For the text-containing cell, return its midpoint in [X, Y] coordinate format. 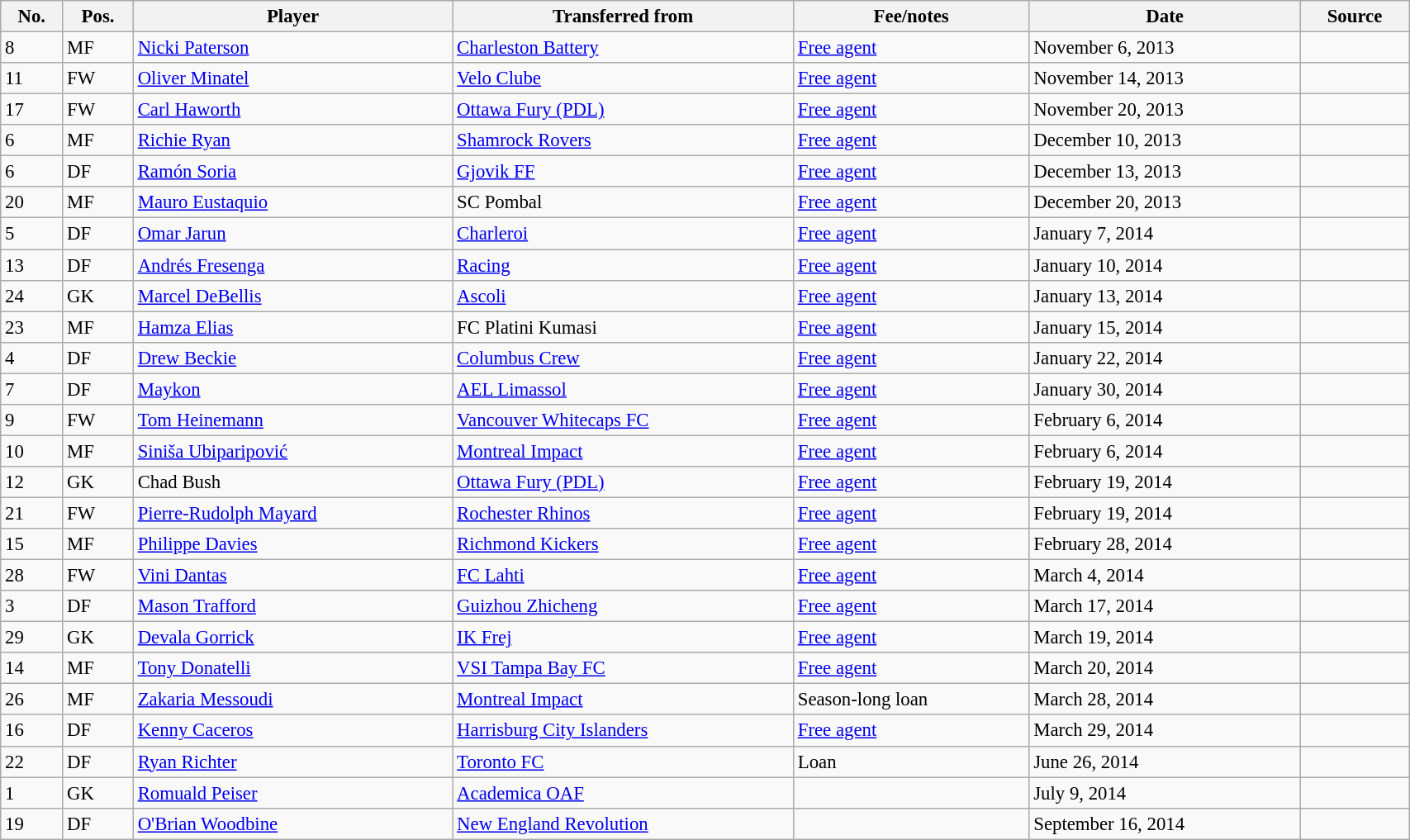
January 15, 2014 [1165, 327]
Richie Ryan [292, 140]
Richmond Kickers [623, 544]
12 [31, 482]
Nicki Paterson [292, 48]
7 [31, 389]
December 10, 2013 [1165, 140]
Ramón Soria [292, 172]
24 [31, 296]
Source [1355, 17]
March 17, 2014 [1165, 606]
Tony Donatelli [292, 668]
28 [31, 576]
SC Pombal [623, 202]
Carl Haworth [292, 110]
Transferred from [623, 17]
July 9, 2014 [1165, 793]
Vini Dantas [292, 576]
15 [31, 544]
14 [31, 668]
10 [31, 451]
Racing [623, 265]
1 [31, 793]
Fee/notes [910, 17]
Hamza Elias [292, 327]
November 14, 2013 [1165, 78]
3 [31, 606]
Drew Beckie [292, 358]
June 26, 2014 [1165, 762]
Vancouver Whitecaps FC [623, 420]
Toronto FC [623, 762]
4 [31, 358]
8 [31, 48]
Pos. [98, 17]
March 4, 2014 [1165, 576]
March 29, 2014 [1165, 731]
FC Lahti [623, 576]
11 [31, 78]
Philippe Davies [292, 544]
21 [31, 513]
December 13, 2013 [1165, 172]
November 6, 2013 [1165, 48]
Date [1165, 17]
Omar Jarun [292, 234]
March 19, 2014 [1165, 638]
Kenny Caceros [292, 731]
26 [31, 700]
February 28, 2014 [1165, 544]
Charleroi [623, 234]
March 28, 2014 [1165, 700]
Academica OAF [623, 793]
16 [31, 731]
AEL Limassol [623, 389]
Ascoli [623, 296]
FC Platini Kumasi [623, 327]
January 7, 2014 [1165, 234]
5 [31, 234]
9 [31, 420]
Columbus Crew [623, 358]
Gjovik FF [623, 172]
Rochester Rhinos [623, 513]
Marcel DeBellis [292, 296]
Mason Trafford [292, 606]
Harrisburg City Islanders [623, 731]
New England Revolution [623, 823]
Oliver Minatel [292, 78]
23 [31, 327]
22 [31, 762]
19 [31, 823]
Romuald Peiser [292, 793]
Andrés Fresenga [292, 265]
Charleston Battery [623, 48]
January 22, 2014 [1165, 358]
March 20, 2014 [1165, 668]
Mauro Eustaquio [292, 202]
13 [31, 265]
VSI Tampa Bay FC [623, 668]
Pierre-Rudolph Mayard [292, 513]
O'Brian Woodbine [292, 823]
29 [31, 638]
Chad Bush [292, 482]
Devala Gorrick [292, 638]
Tom Heinemann [292, 420]
Siniša Ubiparipović [292, 451]
Season-long loan [910, 700]
December 20, 2013 [1165, 202]
January 30, 2014 [1165, 389]
Player [292, 17]
Zakaria Messoudi [292, 700]
January 10, 2014 [1165, 265]
Velo Clube [623, 78]
20 [31, 202]
Maykon [292, 389]
January 13, 2014 [1165, 296]
September 16, 2014 [1165, 823]
Ryan Richter [292, 762]
Guizhou Zhicheng [623, 606]
No. [31, 17]
November 20, 2013 [1165, 110]
Shamrock Rovers [623, 140]
IK Frej [623, 638]
Loan [910, 762]
17 [31, 110]
